Provide the [x, y] coordinate of the cell's center where the given text is located.  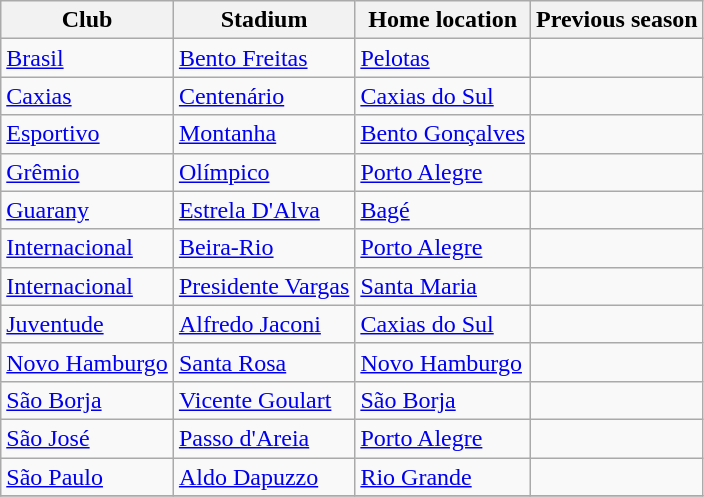
São Paulo [88, 477]
Passo d'Areia [264, 438]
Caxias [88, 96]
São José [88, 438]
Juventude [88, 324]
Aldo Dapuzzo [264, 477]
Santa Maria [443, 286]
Brasil [88, 58]
Bento Freitas [264, 58]
Home location [443, 20]
Bagé [443, 210]
Beira-Rio [264, 248]
Stadium [264, 20]
Previous season [618, 20]
Bento Gonçalves [443, 134]
Centenário [264, 96]
Rio Grande [443, 477]
Esportivo [88, 134]
Club [88, 20]
Vicente Goulart [264, 400]
Montanha [264, 134]
Alfredo Jaconi [264, 324]
Estrela D'Alva [264, 210]
Grêmio [88, 172]
Pelotas [443, 58]
Guarany [88, 210]
Presidente Vargas [264, 286]
Santa Rosa [264, 362]
Olímpico [264, 172]
